Output the (X, Y) coordinate of the center of the cell containing the given text.  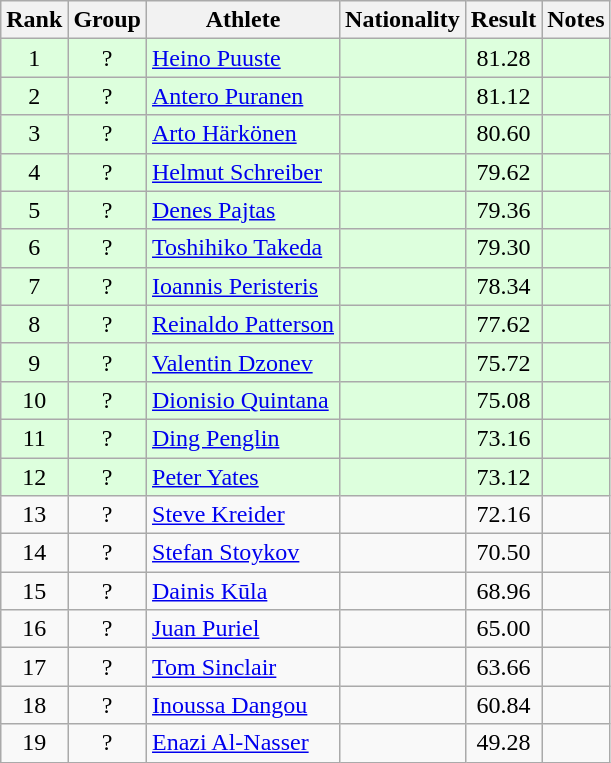
49.28 (503, 743)
9 (34, 362)
1 (34, 58)
77.62 (503, 324)
13 (34, 515)
63.66 (503, 667)
Steve Kreider (244, 515)
79.36 (503, 210)
Helmut Schreiber (244, 172)
60.84 (503, 705)
79.30 (503, 248)
Notes (576, 20)
68.96 (503, 591)
72.16 (503, 515)
Dionisio Quintana (244, 400)
Juan Puriel (244, 629)
Toshihiko Takeda (244, 248)
6 (34, 248)
Athlete (244, 20)
3 (34, 134)
80.60 (503, 134)
14 (34, 553)
Arto Härkönen (244, 134)
Ioannis Peristeris (244, 286)
Stefan Stoykov (244, 553)
Inoussa Dangou (244, 705)
73.16 (503, 438)
7 (34, 286)
Rank (34, 20)
75.72 (503, 362)
Enazi Al-Nasser (244, 743)
5 (34, 210)
10 (34, 400)
Heino Puuste (244, 58)
70.50 (503, 553)
11 (34, 438)
73.12 (503, 477)
81.12 (503, 96)
65.00 (503, 629)
79.62 (503, 172)
Dainis Kūla (244, 591)
12 (34, 477)
4 (34, 172)
Ding Penglin (244, 438)
Reinaldo Patterson (244, 324)
Tom Sinclair (244, 667)
75.08 (503, 400)
Peter Yates (244, 477)
19 (34, 743)
16 (34, 629)
Result (503, 20)
Nationality (403, 20)
78.34 (503, 286)
8 (34, 324)
Group (108, 20)
17 (34, 667)
Antero Puranen (244, 96)
15 (34, 591)
18 (34, 705)
Denes Pajtas (244, 210)
81.28 (503, 58)
2 (34, 96)
Valentin Dzonev (244, 362)
